Pinpoint the cell where the given text exists, returning its (x, y) midpoint coordinate. 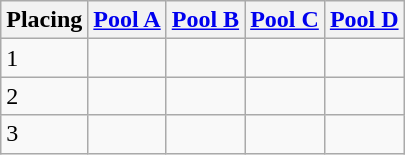
2 (44, 96)
Pool A (127, 20)
3 (44, 134)
Pool C (285, 20)
Placing (44, 20)
Pool D (364, 20)
1 (44, 58)
Pool B (205, 20)
